Return the (X, Y) coordinate for the center point of the cell that contains the specified text.  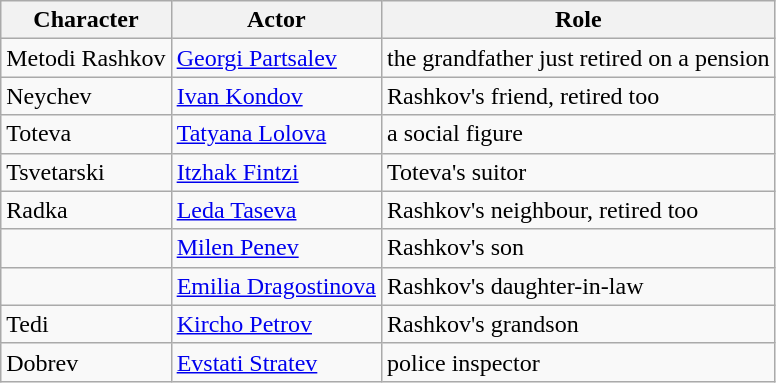
Character (86, 20)
Toteva's suitor (578, 172)
Actor (276, 20)
Tatyana Lolova (276, 134)
Rashkov's daughter-in-law (578, 286)
the grandfather just retired on a pension (578, 58)
Toteva (86, 134)
Tsvetarski (86, 172)
Metodi Rashkov (86, 58)
Ivan Kondov (276, 96)
Rashkov's grandson (578, 324)
Georgi Partsalev (276, 58)
Milen Penev (276, 248)
Neychev (86, 96)
Radka (86, 210)
police inspector (578, 362)
Rashkov's neighbour, retired too (578, 210)
Evstati Stratev (276, 362)
Itzhak Fintzi (276, 172)
Rashkov's friend, retired too (578, 96)
Rashkov's son (578, 248)
Tedi (86, 324)
Role (578, 20)
Leda Taseva (276, 210)
Kircho Petrov (276, 324)
a social figure (578, 134)
Emilia Dragostinova (276, 286)
Dobrev (86, 362)
